Scan for the cell matching the given text and deliver its (X, Y) coordinate at center. 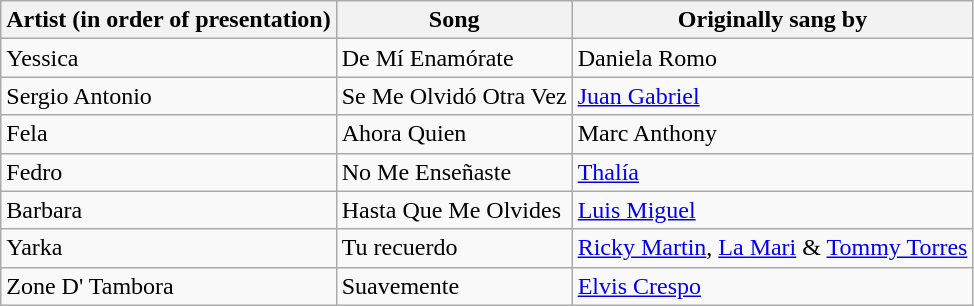
Se Me Olvidó Otra Vez (454, 96)
De Mí Enamórate (454, 58)
Song (454, 20)
Yessica (168, 58)
Luis Miguel (772, 210)
Ahora Quien (454, 134)
Barbara (168, 210)
Fela (168, 134)
Thalía (772, 172)
No Me Enseñaste (454, 172)
Hasta Que Me Olvides (454, 210)
Daniela Romo (772, 58)
Ricky Martin, La Mari & Tommy Torres (772, 248)
Artist (in order of presentation) (168, 20)
Yarka (168, 248)
Suavemente (454, 286)
Sergio Antonio (168, 96)
Juan Gabriel (772, 96)
Tu recuerdo (454, 248)
Zone D' Tambora (168, 286)
Marc Anthony (772, 134)
Fedro (168, 172)
Originally sang by (772, 20)
Elvis Crespo (772, 286)
